Return the [x, y] coordinate for the center point of the cell that contains the specified text.  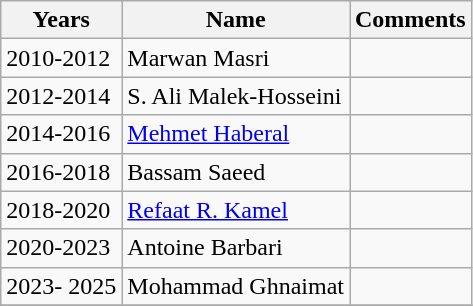
S. Ali Malek-Hosseini [236, 96]
Mohammad Ghnaimat [236, 286]
Marwan Masri [236, 58]
2016-2018 [62, 172]
Refaat R. Kamel [236, 210]
2018-2020 [62, 210]
Years [62, 20]
Bassam Saeed [236, 172]
Antoine Barbari [236, 248]
2020-2023 [62, 248]
2023- 2025 [62, 286]
Comments [411, 20]
2014-2016 [62, 134]
2012-2014 [62, 96]
Mehmet Haberal [236, 134]
Name [236, 20]
2010-2012 [62, 58]
